For the text-containing cell, return its midpoint in [X, Y] coordinate format. 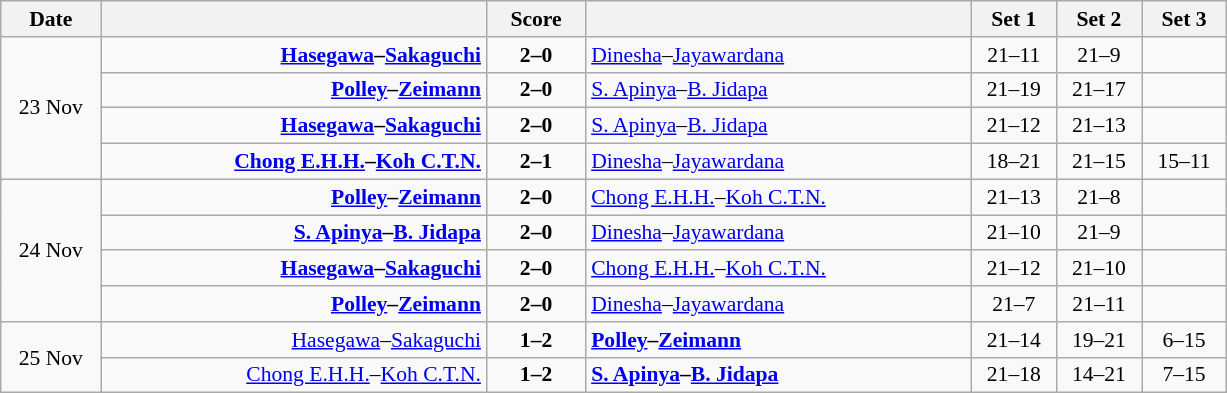
14–21 [1098, 375]
25 Nov [51, 358]
2–1 [536, 162]
18–21 [1014, 162]
Set 1 [1014, 19]
21–14 [1014, 340]
21–18 [1014, 375]
19–21 [1098, 340]
Date [51, 19]
23 Nov [51, 108]
21–8 [1098, 197]
15–11 [1184, 162]
21–7 [1014, 304]
6–15 [1184, 340]
7–15 [1184, 375]
24 Nov [51, 250]
Score [536, 19]
21–19 [1014, 90]
Set 3 [1184, 19]
21–17 [1098, 90]
21–15 [1098, 162]
Set 2 [1098, 19]
